Capture the cell that displays the provided text and extract its [x, y] central coordinate. 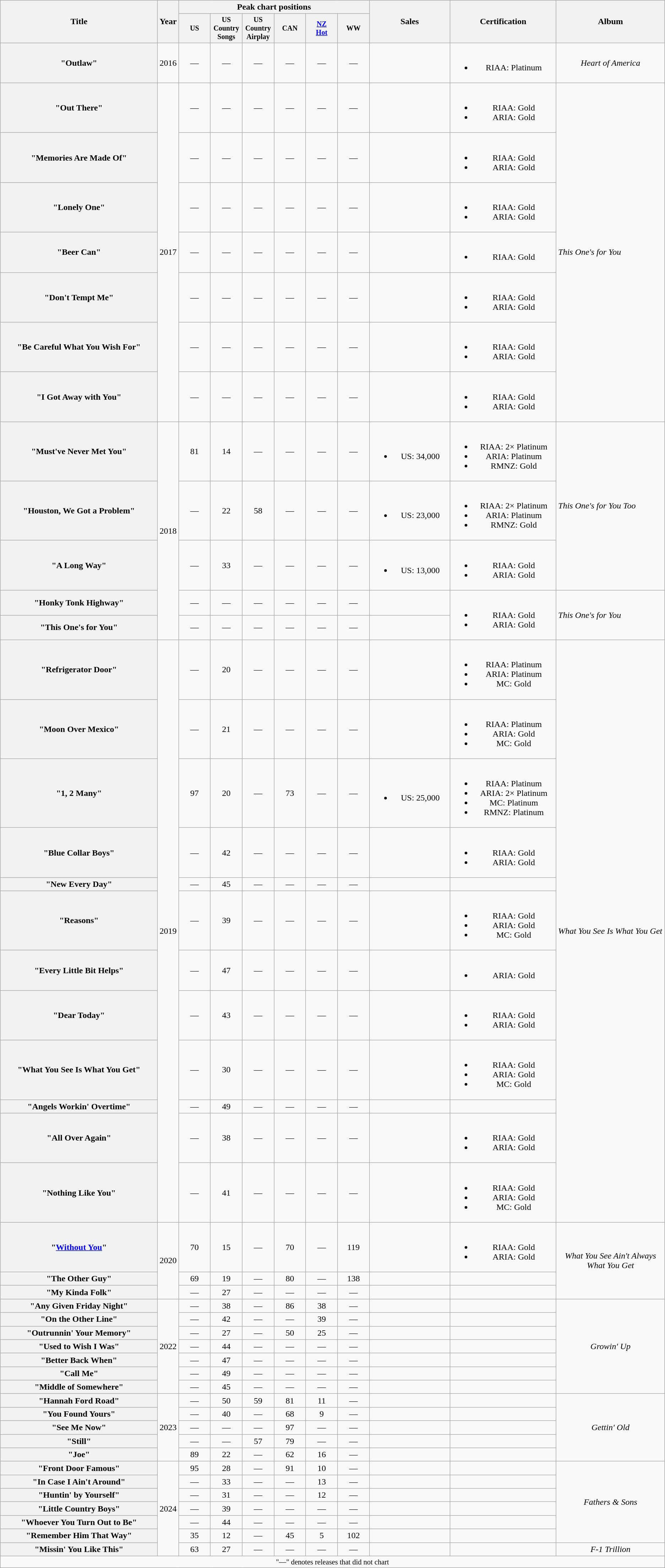
95 [195, 1468]
"I Got Away with You" [79, 397]
US: 34,000 [410, 451]
2018 [168, 531]
"You Found Yours" [79, 1414]
RIAA: PlatinumARIA: GoldMC: Gold [503, 729]
68 [290, 1414]
"Any Given Friday Night" [79, 1306]
"In Case I Ain't Around" [79, 1482]
"—" denotes releases that did not chart [332, 1562]
"The Other Guy" [79, 1279]
119 [353, 1247]
US Country Airplay [258, 28]
Growin' Up [610, 1346]
US: 23,000 [410, 511]
16 [322, 1455]
69 [195, 1279]
"Must've Never Met You" [79, 451]
9 [322, 1414]
91 [290, 1468]
57 [258, 1441]
"Blue Collar Boys" [79, 852]
"Remember Him That Way" [79, 1536]
"Be Careful What You Wish For" [79, 347]
F-1 Trillion [610, 1549]
80 [290, 1279]
2016 [168, 63]
"What You See Is What You Get" [79, 1070]
What You See Is What You Get [610, 931]
"See Me Now" [79, 1428]
31 [226, 1495]
RIAA: PlatinumARIA: 2× PlatinumMC: PlatinumRMNZ: Platinum [503, 793]
"Honky Tonk Highway" [79, 603]
"Refrigerator Door" [79, 669]
RIAA: Platinum [503, 63]
"Little Country Boys" [79, 1509]
"Houston, We Got a Problem" [79, 511]
"Outlaw" [79, 63]
58 [258, 511]
14 [226, 451]
"Beer Can" [79, 252]
43 [226, 1015]
CAN [290, 28]
28 [226, 1468]
"New Every Day" [79, 884]
US: 13,000 [410, 565]
"Every Little Bit Helps" [79, 970]
86 [290, 1306]
Heart of America [610, 63]
"Angels Workin' Overtime" [79, 1106]
US [195, 28]
21 [226, 729]
"My Kinda Folk" [79, 1292]
"Dear Today" [79, 1015]
Year [168, 22]
Gettin' Old [610, 1427]
35 [195, 1536]
2022 [168, 1346]
"Nothing Like You" [79, 1192]
"All Over Again" [79, 1138]
"Better Back When" [79, 1360]
"Moon Over Mexico" [79, 729]
73 [290, 793]
62 [290, 1455]
What You See Ain't Always What You Get [610, 1261]
138 [353, 1279]
19 [226, 1279]
"Call Me" [79, 1373]
102 [353, 1536]
5 [322, 1536]
This One's for You Too [610, 506]
"A Long Way" [79, 565]
Album [610, 22]
"Front Door Famous" [79, 1468]
"Lonely One" [79, 207]
"Still" [79, 1441]
"This One's for You" [79, 627]
59 [258, 1400]
89 [195, 1455]
Certification [503, 22]
NZHot [322, 28]
WW [353, 28]
10 [322, 1468]
63 [195, 1549]
Sales [410, 22]
"Huntin' by Yourself" [79, 1495]
"Missin' You Like This" [79, 1549]
"Out There" [79, 108]
41 [226, 1192]
2020 [168, 1261]
"On the Other Line" [79, 1319]
RIAA: PlatinumARIA: PlatinumMC: Gold [503, 669]
30 [226, 1070]
2024 [168, 1509]
2019 [168, 931]
"Middle of Somewhere" [79, 1387]
Title [79, 22]
"Don't Tempt Me" [79, 297]
15 [226, 1247]
"Memories Are Made Of" [79, 157]
2017 [168, 252]
2023 [168, 1427]
13 [322, 1482]
"Hannah Ford Road" [79, 1400]
Peak chart positions [274, 7]
"1, 2 Many" [79, 793]
US: 25,000 [410, 793]
"Whoever You Turn Out to Be" [79, 1522]
40 [226, 1414]
79 [290, 1441]
25 [322, 1333]
ARIA: Gold [503, 970]
"Outrunnin' Your Memory" [79, 1333]
"Joe" [79, 1455]
"Without You" [79, 1247]
11 [322, 1400]
"Reasons" [79, 920]
Fathers & Sons [610, 1502]
US Country Songs [226, 28]
"Used to Wish I Was" [79, 1346]
RIAA: Gold [503, 252]
